For the text-containing cell, return its midpoint in (x, y) coordinate format. 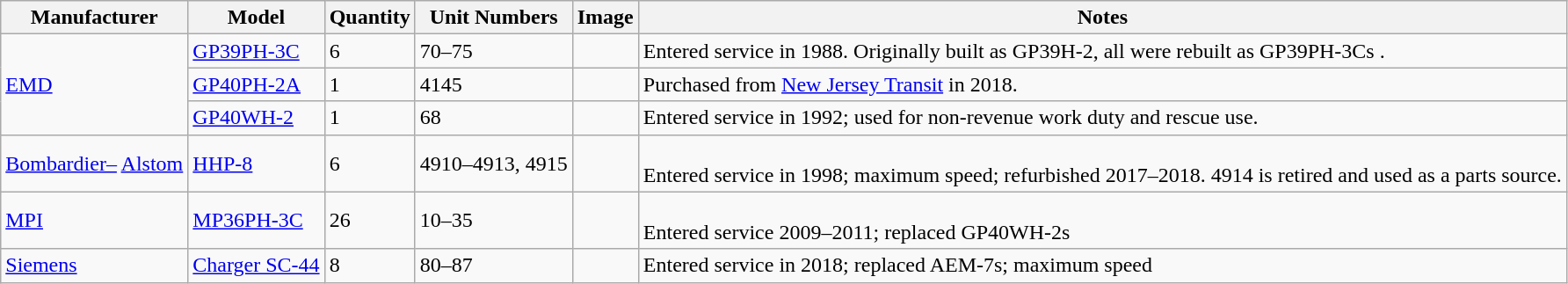
4910–4913, 4915 (494, 164)
4145 (494, 84)
Entered service in 1988. Originally built as GP39H-2, all were rebuilt as GP39PH-3Cs . (1102, 51)
Notes (1102, 18)
Siemens (95, 266)
MPI (95, 220)
HHP-8 (257, 164)
Quantity (369, 18)
68 (494, 118)
Bombardier– Alstom (95, 164)
Entered service in 1998; maximum speed; refurbished 2017–2018. 4914 is retired and used as a parts source. (1102, 164)
Manufacturer (95, 18)
Entered service 2009–2011; replaced GP40WH-2s (1102, 220)
MP36PH-3C (257, 220)
EMD (95, 84)
Entered service in 1992; used for non-revenue work duty and rescue use. (1102, 118)
GP40WH-2 (257, 118)
GP39PH-3C (257, 51)
Charger SC-44 (257, 266)
10–35 (494, 220)
80–87 (494, 266)
Unit Numbers (494, 18)
70–75 (494, 51)
26 (369, 220)
GP40PH-2A (257, 84)
Purchased from New Jersey Transit in 2018. (1102, 84)
Entered service in 2018; replaced AEM-7s; maximum speed (1102, 266)
8 (369, 266)
Image (605, 18)
Model (257, 18)
